Identify which cell holds the provided text, then report its (X, Y) central coordinate. 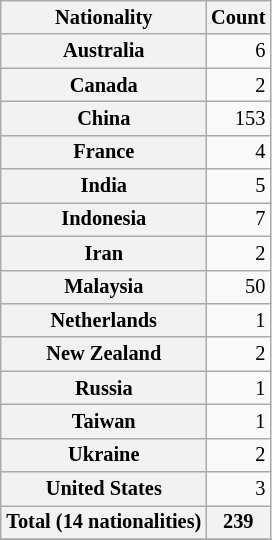
France (104, 152)
Taiwan (104, 422)
239 (238, 523)
New Zealand (104, 354)
Australia (104, 51)
3 (238, 489)
Malaysia (104, 287)
China (104, 119)
50 (238, 287)
Canada (104, 85)
153 (238, 119)
Total (14 nationalities) (104, 523)
Nationality (104, 18)
India (104, 186)
United States (104, 489)
Indonesia (104, 220)
7 (238, 220)
6 (238, 51)
Russia (104, 388)
4 (238, 152)
Count (238, 18)
Iran (104, 253)
Ukraine (104, 455)
5 (238, 186)
Netherlands (104, 321)
